Determine the (x, y) coordinate at the center of the cell enclosing the given text.  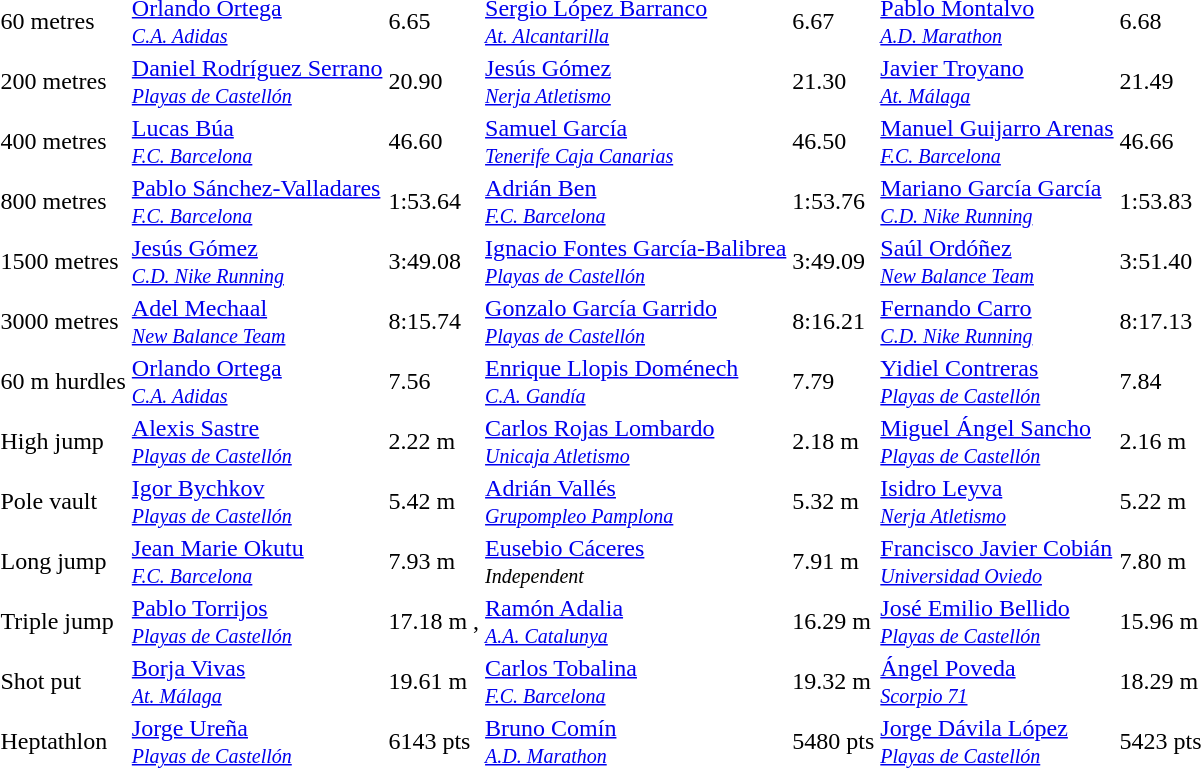
Igor BychkovPlayas de Castellón (257, 502)
20.90 (434, 82)
Javier TroyanoAt. Málaga (997, 82)
Jean Marie OkutuF.C. Barcelona (257, 562)
46.60 (434, 142)
3:49.08 (434, 262)
3:49.09 (834, 262)
José Emilio BellidoPlayas de Castellón (997, 622)
Jesús GómezC.D. Nike Running (257, 262)
2.18 m (834, 442)
7.93 m (434, 562)
Manuel Guijarro ArenasF.C. Barcelona (997, 142)
21.30 (834, 82)
7.56 (434, 382)
2.22 m (434, 442)
Miguel Ángel SanchoPlayas de Castellón (997, 442)
Adel MechaalNew Balance Team (257, 322)
Jesús GómezNerja Atletismo (636, 82)
19.32 m (834, 682)
7.91 m (834, 562)
Ignacio Fontes García-BalibreaPlayas de Castellón (636, 262)
7.79 (834, 382)
Adrián VallésGrupompleo Pamplona (636, 502)
Ramón AdaliaA.A. Catalunya (636, 622)
Alexis SastrePlayas de Castellón (257, 442)
Carlos TobalinaF.C. Barcelona (636, 682)
Fernando CarroC.D. Nike Running (997, 322)
Isidro LeyvaNerja Atletismo (997, 502)
Samuel GarcíaTenerife Caja Canarias (636, 142)
Daniel Rodríguez SerranoPlayas de Castellón (257, 82)
8:16.21 (834, 322)
1:53.76 (834, 202)
Pablo TorrijosPlayas de Castellón (257, 622)
5.42 m (434, 502)
1:53.64 (434, 202)
Ángel PovedaScorpio 71 (997, 682)
Eusebio CáceresIndependent (636, 562)
17.18 m , (434, 622)
8:15.74 (434, 322)
Mariano García GarcíaC.D. Nike Running (997, 202)
Enrique Llopis DoménechC.A. Gandía (636, 382)
Adrián BenF.C. Barcelona (636, 202)
Yidiel ContrerasPlayas de Castellón (997, 382)
Pablo Sánchez-ValladaresF.C. Barcelona (257, 202)
Carlos Rojas LombardoUnicaja Atletismo (636, 442)
Borja VivasAt. Málaga (257, 682)
5.32 m (834, 502)
Lucas BúaF.C. Barcelona (257, 142)
Orlando OrtegaC.A. Adidas (257, 382)
Gonzalo García GarridoPlayas de Castellón (636, 322)
46.50 (834, 142)
Saúl OrdóñezNew Balance Team (997, 262)
19.61 m (434, 682)
16.29 m (834, 622)
Francisco Javier CobiánUniversidad Oviedo (997, 562)
